Capture the cell that displays the provided text and extract its [X, Y] central coordinate. 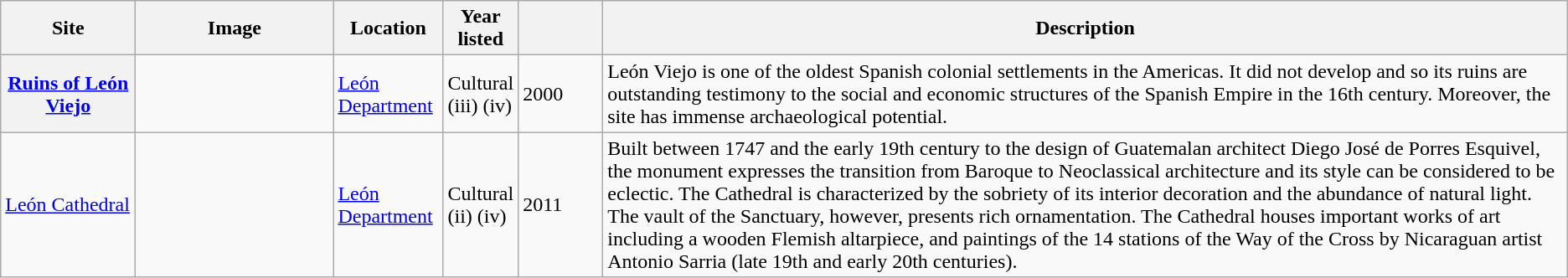
Site [69, 28]
Ruins of León Viejo [69, 94]
Cultural (ii) (iv) [481, 204]
2000 [561, 94]
Year listed [481, 28]
León Cathedral [69, 204]
Image [235, 28]
2011 [561, 204]
Description [1086, 28]
Cultural (iii) (iv) [481, 94]
Location [389, 28]
